Provide the (X, Y) coordinate of the cell's center where the given text is located.  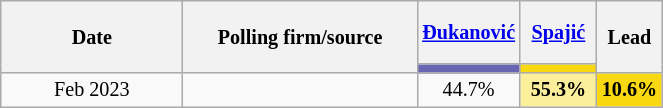
Polling firm/source (300, 38)
55.3% (558, 91)
Feb 2023 (92, 91)
Date (92, 38)
44.7% (468, 91)
Lead (630, 38)
Spajić (558, 32)
10.6% (630, 91)
Đukanović (468, 32)
